Output the (x, y) coordinate of the center of the cell containing the given text.  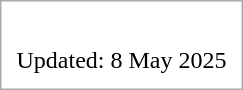
Updated: 8 May 2025 (122, 60)
